Identify which cell holds the provided text, then report its (X, Y) central coordinate. 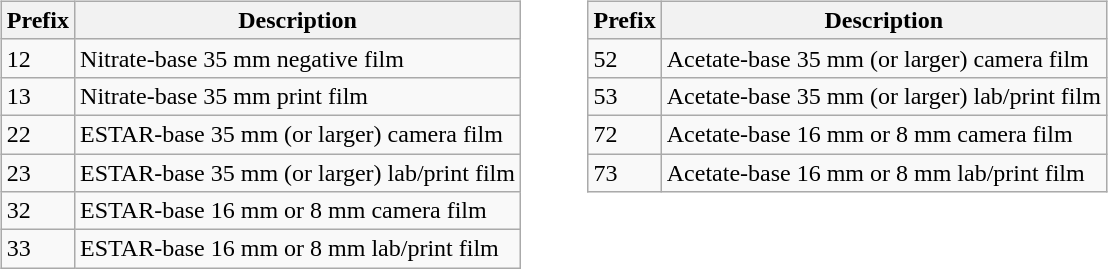
22 (38, 134)
72 (624, 134)
Acetate-base 35 mm (or larger) lab/print film (884, 96)
52 (624, 58)
33 (38, 249)
23 (38, 173)
Acetate-base 35 mm (or larger) camera film (884, 58)
Acetate-base 16 mm or 8 mm camera film (884, 134)
73 (624, 173)
ESTAR-base 35 mm (or larger) lab/print film (298, 173)
ESTAR-base 16 mm or 8 mm camera film (298, 211)
12 (38, 58)
Acetate-base 16 mm or 8 mm lab/print film (884, 173)
13 (38, 96)
ESTAR-base 35 mm (or larger) camera film (298, 134)
53 (624, 96)
ESTAR-base 16 mm or 8 mm lab/print film (298, 249)
32 (38, 211)
Nitrate-base 35 mm print film (298, 96)
Nitrate-base 35 mm negative film (298, 58)
